Output the [x, y] coordinate of the center of the cell containing the given text.  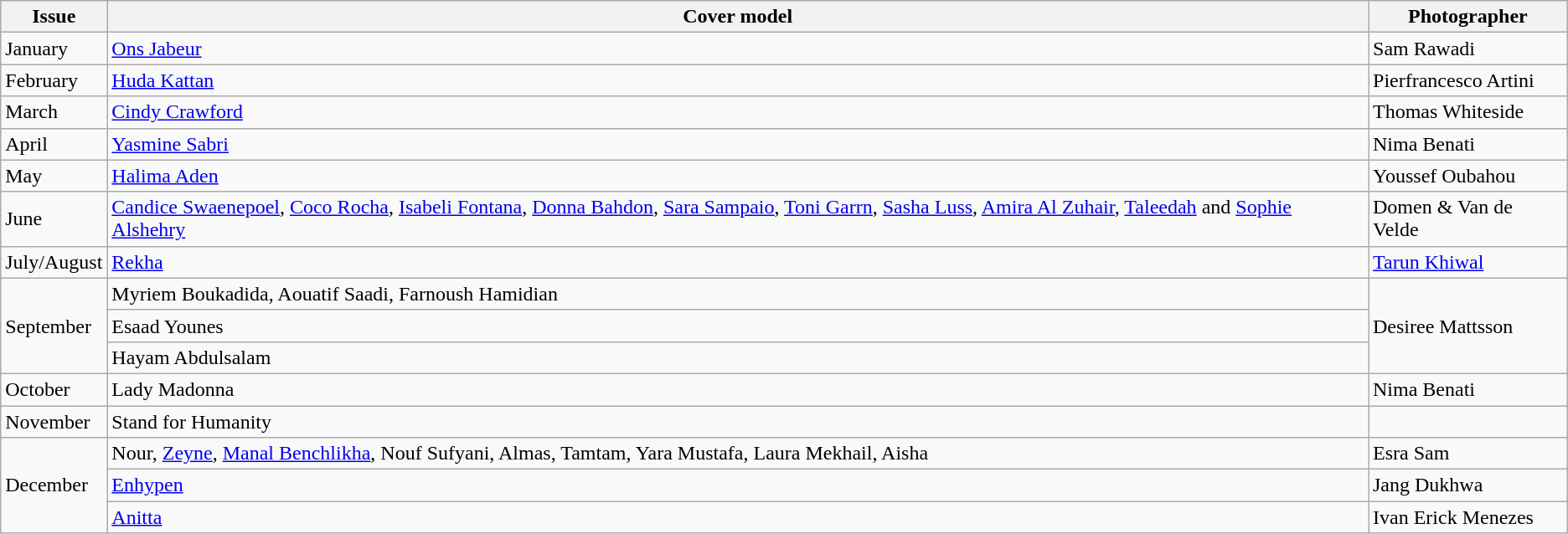
April [54, 144]
Thomas Whiteside [1468, 112]
Rekha [738, 262]
Anitta [738, 517]
Sam Rawadi [1468, 49]
June [54, 219]
Desiree Mattsson [1468, 326]
March [54, 112]
Issue [54, 17]
Jang Dukhwa [1468, 485]
Photographer [1468, 17]
Yasmine Sabri [738, 144]
Enhypen [738, 485]
October [54, 389]
November [54, 421]
January [54, 49]
May [54, 176]
Esaad Younes [738, 326]
July/August [54, 262]
Domen & Van de Velde [1468, 219]
Youssef Oubahou [1468, 176]
Myriem Boukadida, Aouatif Saadi, Farnoush Hamidian [738, 294]
Huda Kattan [738, 80]
December [54, 485]
Ons Jabeur [738, 49]
Ivan Erick Menezes [1468, 517]
Candice Swaenepoel, Coco Rocha, Isabeli Fontana, Donna Bahdon, Sara Sampaio, Toni Garrn, Sasha Luss, Amira Al Zuhair, Taleedah and Sophie Alshehry [738, 219]
Stand for Humanity [738, 421]
Tarun Khiwal [1468, 262]
Halima Aden [738, 176]
Cover model [738, 17]
Hayam Abdulsalam [738, 357]
Cindy Crawford [738, 112]
September [54, 326]
February [54, 80]
Lady Madonna [738, 389]
Nour, Zeyne, Manal Benchlikha, Nouf Sufyani, Almas, Tamtam, Yara Mustafa, Laura Mekhail, Aisha [738, 454]
Esra Sam [1468, 454]
Pierfrancesco Artini [1468, 80]
